Provide the (X, Y) coordinate of the cell's center where the given text is located.  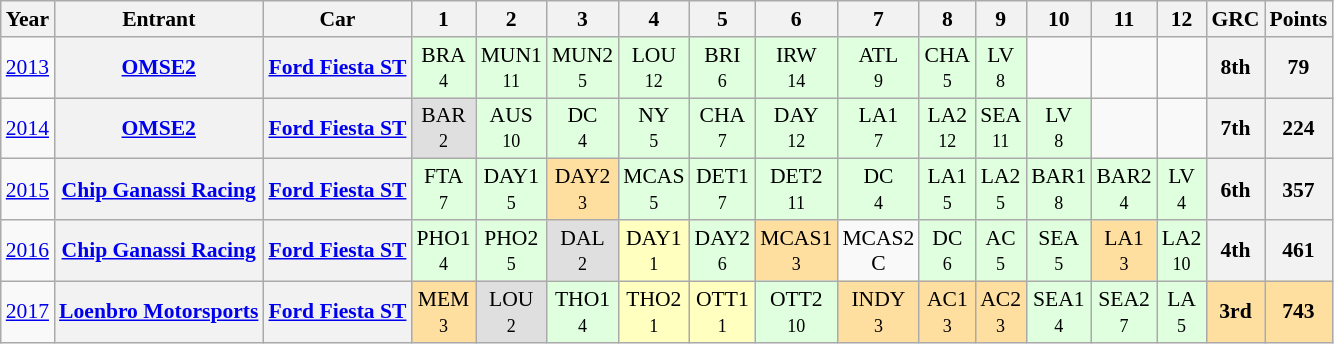
4th (1235, 250)
Entrant (158, 19)
2013 (28, 68)
LA5 (1182, 312)
AC5 (1000, 250)
MEM3 (443, 312)
IRW14 (796, 68)
SEA27 (1124, 312)
INDY3 (878, 312)
8 (947, 19)
BRI6 (722, 68)
BAR18 (1058, 190)
THO21 (654, 312)
Points (1299, 19)
743 (1299, 312)
2 (512, 19)
LOU2 (512, 312)
FTA7 (443, 190)
10 (1058, 19)
MCAS2C (878, 250)
6th (1235, 190)
2017 (28, 312)
LOU12 (654, 68)
BAR2 (443, 128)
MCAS5 (654, 190)
DAY11 (654, 250)
DAY23 (582, 190)
LA212 (947, 128)
Year (28, 19)
8th (1235, 68)
357 (1299, 190)
DAL2 (582, 250)
AUS10 (512, 128)
BRA4 (443, 68)
ATL9 (878, 68)
224 (1299, 128)
NY5 (654, 128)
SEA11 (1000, 128)
3 (582, 19)
DAY26 (722, 250)
4 (654, 19)
MUN25 (582, 68)
79 (1299, 68)
DET17 (722, 190)
LA17 (878, 128)
DC6 (947, 250)
BAR24 (1124, 190)
PHO14 (443, 250)
1 (443, 19)
MCAS13 (796, 250)
11 (1124, 19)
2014 (28, 128)
CHA7 (722, 128)
AC13 (947, 312)
Car (337, 19)
7th (1235, 128)
5 (722, 19)
Loenbro Motorsports (158, 312)
GRC (1235, 19)
2016 (28, 250)
DAY15 (512, 190)
MUN111 (512, 68)
7 (878, 19)
CHA5 (947, 68)
461 (1299, 250)
DAY12 (796, 128)
AC23 (1000, 312)
2015 (28, 190)
3rd (1235, 312)
LA25 (1000, 190)
DET211 (796, 190)
SEA5 (1058, 250)
LA15 (947, 190)
12 (1182, 19)
LA13 (1124, 250)
LV4 (1182, 190)
9 (1000, 19)
PHO25 (512, 250)
LA210 (1182, 250)
OTT11 (722, 312)
6 (796, 19)
SEA14 (1058, 312)
THO14 (582, 312)
OTT210 (796, 312)
